Find where the given text appears and provide that cell's center as (X, Y) coordinate. 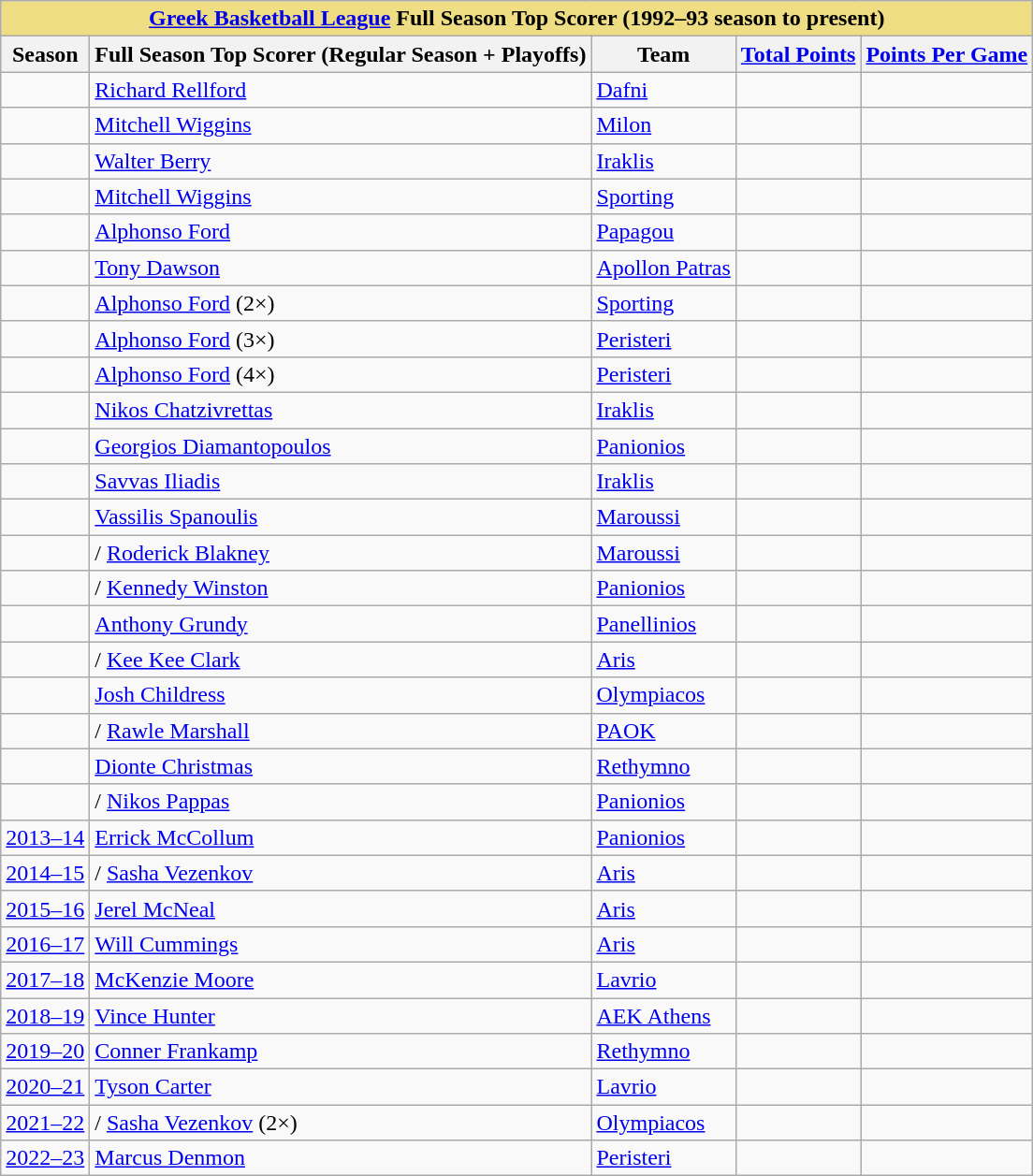
Marcus Denmon (341, 1158)
2021–22 (45, 1123)
Will Cummings (341, 944)
/ Sasha Vezenkov (2×) (341, 1123)
2019–20 (45, 1052)
Walter Berry (341, 161)
Alphonso Ford (3×) (341, 339)
PAOK (663, 731)
Dafni (663, 90)
Panellinios (663, 624)
Georgios Diamantopoulos (341, 446)
Team (663, 54)
Anthony Grundy (341, 624)
2015–16 (45, 908)
/ Rawle Marshall (341, 731)
/ Kennedy Winston (341, 588)
Josh Childress (341, 695)
Apollon Patras (663, 268)
Savvas Iliadis (341, 482)
/ Nikos Pappas (341, 802)
Vince Hunter (341, 1015)
2013–14 (45, 837)
Papagou (663, 232)
Alphonso Ford (4×) (341, 374)
Total Points (798, 54)
/ Kee Kee Clark (341, 660)
2018–19 (45, 1015)
2016–17 (45, 944)
Milon (663, 125)
Season (45, 54)
AEK Athens (663, 1015)
Points Per Game (947, 54)
2020–21 (45, 1087)
2022–23 (45, 1158)
Jerel McNeal (341, 908)
Tyson Carter (341, 1087)
Vassilis Spanoulis (341, 517)
Alphonso Ford (2×) (341, 303)
2014–15 (45, 873)
Richard Rellford (341, 90)
Tony Dawson (341, 268)
Nikos Chatzivrettas (341, 410)
Errick McCollum (341, 837)
Dionte Christmas (341, 766)
2017–18 (45, 980)
Alphonso Ford (341, 232)
McKenzie Moore (341, 980)
/ Sasha Vezenkov (341, 873)
/ Roderick Blakney (341, 553)
Full Season Top Scorer (Regular Season + Playoffs) (341, 54)
Greek Basketball League Full Season Top Scorer (1992–93 season to present) (516, 19)
Conner Frankamp (341, 1052)
